Locate the cell with the specified text and output its (x, y) center coordinate. 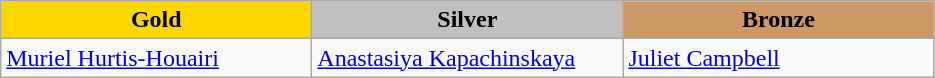
Silver (468, 20)
Muriel Hurtis-Houairi (156, 58)
Juliet Campbell (778, 58)
Bronze (778, 20)
Gold (156, 20)
Anastasiya Kapachinskaya (468, 58)
